Provide the [x, y] coordinate of the cell's center where the given text is located.  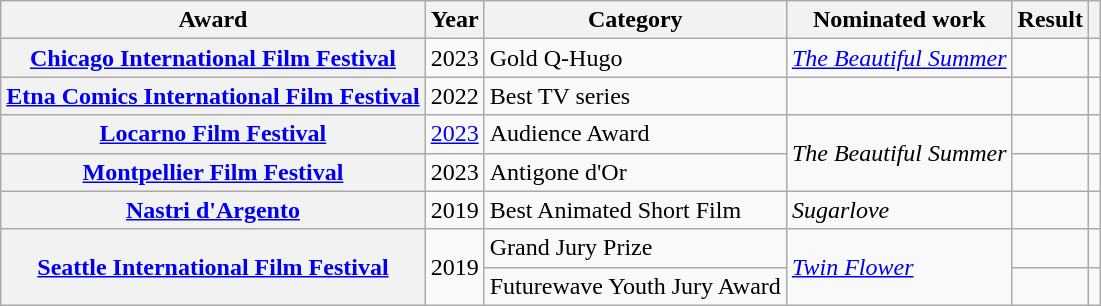
Chicago International Film Festival [213, 58]
Grand Jury Prize [635, 248]
Category [635, 20]
Sugarlove [899, 210]
Award [213, 20]
Locarno Film Festival [213, 134]
Nastri d'Argento [213, 210]
Audience Award [635, 134]
Gold Q-Hugo [635, 58]
Etna Comics International Film Festival [213, 96]
Futurewave Youth Jury Award [635, 286]
Nominated work [899, 20]
Twin Flower [899, 267]
Montpellier Film Festival [213, 172]
Best TV series [635, 96]
Year [454, 20]
Result [1050, 20]
Seattle International Film Festival [213, 267]
2022 [454, 96]
Best Animated Short Film [635, 210]
Antigone d'Or [635, 172]
